Extract the [X, Y] coordinate from the center of the cell holding the provided text.  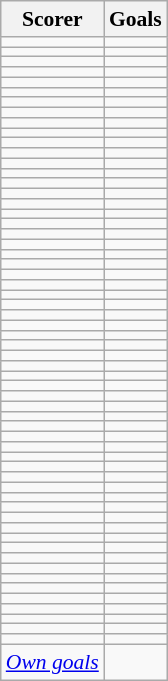
Scorer [52, 19]
Goals [136, 19]
Own goals [52, 662]
